Provide the [x, y] coordinate of the cell's center where the given text is located.  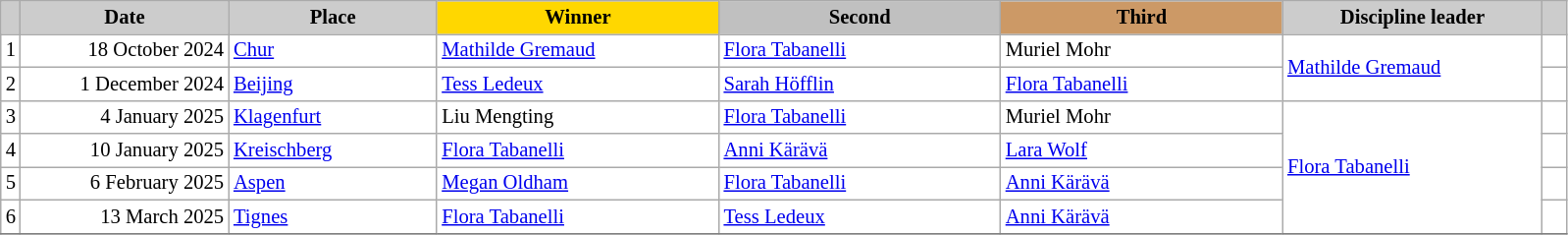
13 March 2025 [125, 216]
3 [11, 117]
Liu Mengting [577, 117]
Klagenfurt [333, 117]
4 January 2025 [125, 117]
Sarah Höfflin [860, 84]
Date [125, 17]
10 January 2025 [125, 150]
1 [11, 50]
1 December 2024 [125, 84]
Chur [333, 50]
2 [11, 84]
Beijing [333, 84]
6 February 2025 [125, 183]
18 October 2024 [125, 50]
Discipline leader [1413, 17]
4 [11, 150]
Winner [577, 17]
5 [11, 183]
Second [860, 17]
Kreischberg [333, 150]
Aspen [333, 183]
Megan Oldham [577, 183]
6 [11, 216]
Third [1142, 17]
Place [333, 17]
Tignes [333, 216]
Lara Wolf [1142, 150]
